Output the (X, Y) coordinate of the center of the cell containing the given text.  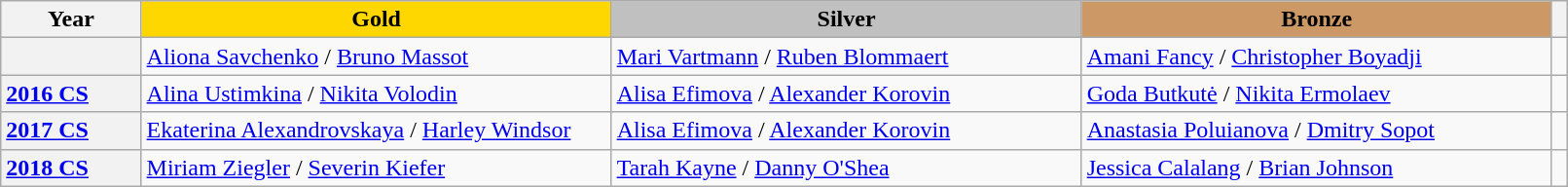
Alina Ustimkina / Nikita Volodin (376, 93)
Ekaterina Alexandrovskaya / Harley Windsor (376, 131)
Gold (376, 19)
Tarah Kayne / Danny O'Shea (847, 168)
Year (71, 19)
2018 CS (71, 168)
Miriam Ziegler / Severin Kiefer (376, 168)
Bronze (1316, 19)
Amani Fancy / Christopher Boyadji (1316, 56)
Silver (847, 19)
Goda Butkutė / Nikita Ermolaev (1316, 93)
Mari Vartmann / Ruben Blommaert (847, 56)
Aliona Savchenko / Bruno Massot (376, 56)
Anastasia Poluianova / Dmitry Sopot (1316, 131)
2016 CS (71, 93)
Jessica Calalang / Brian Johnson (1316, 168)
2017 CS (71, 131)
